Determine the (X, Y) coordinate at the center of the cell enclosing the given text.  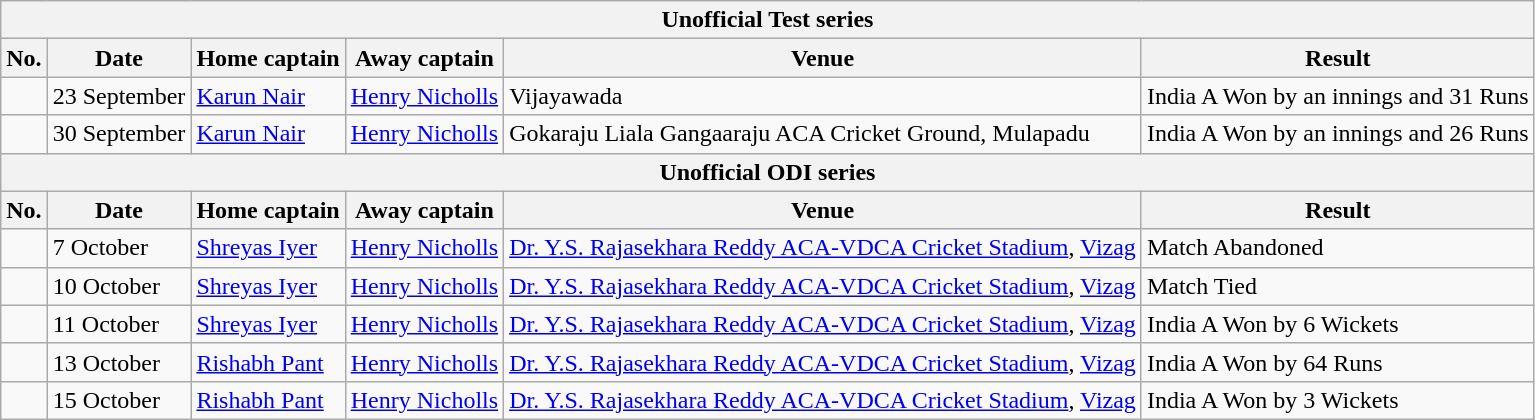
Match Tied (1338, 286)
Gokaraju Liala Gangaaraju ACA Cricket Ground, Mulapadu (823, 134)
10 October (119, 286)
15 October (119, 400)
Match Abandoned (1338, 248)
23 September (119, 96)
30 September (119, 134)
India A Won by an innings and 31 Runs (1338, 96)
India A Won by 3 Wickets (1338, 400)
India A Won by an innings and 26 Runs (1338, 134)
7 October (119, 248)
Vijayawada (823, 96)
13 October (119, 362)
Unofficial Test series (768, 20)
India A Won by 6 Wickets (1338, 324)
India A Won by 64 Runs (1338, 362)
11 October (119, 324)
Unofficial ODI series (768, 172)
